For the text-containing cell, return its midpoint in [X, Y] coordinate format. 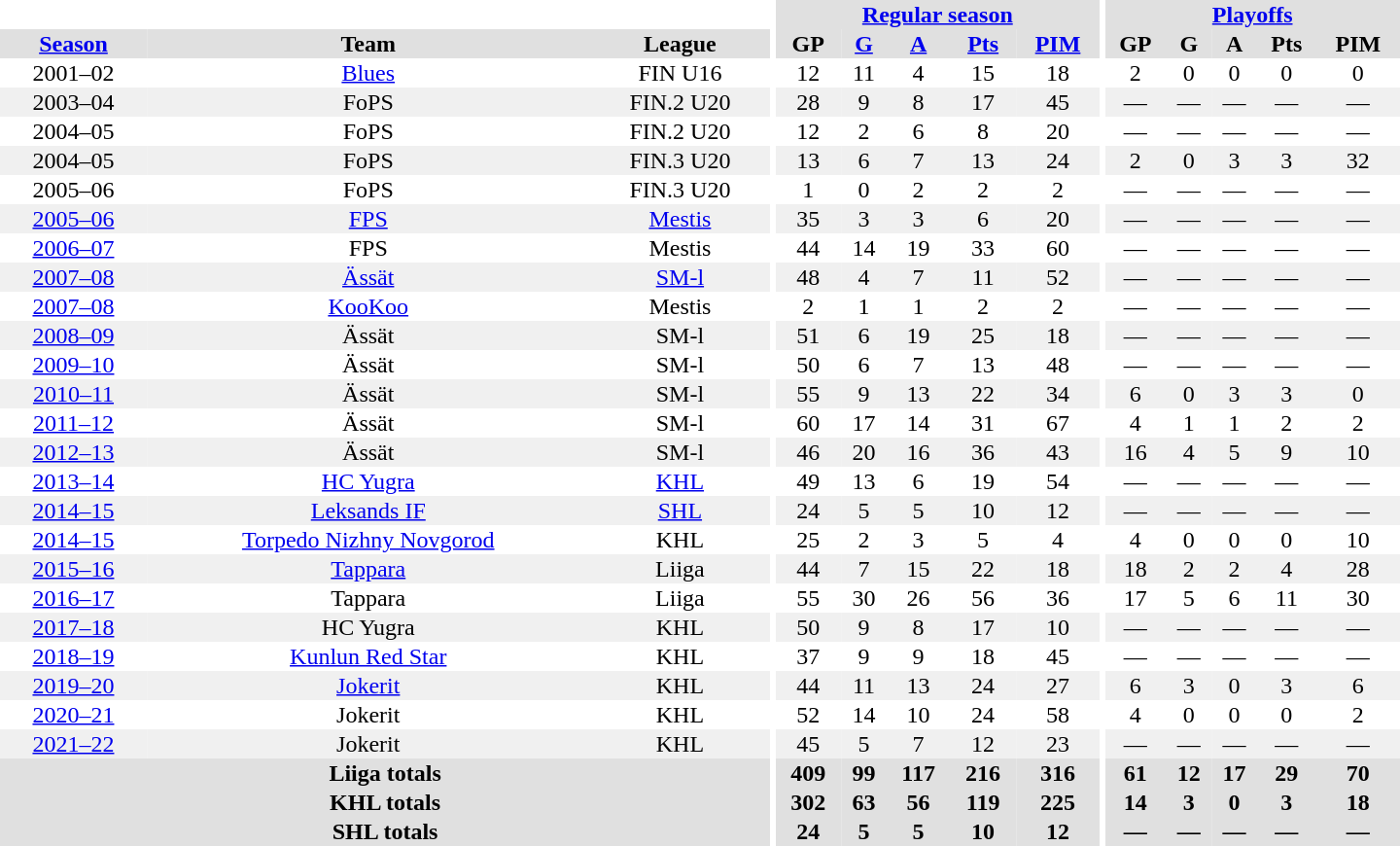
FIN U16 [681, 73]
49 [808, 481]
70 [1358, 773]
31 [983, 423]
KHL totals [385, 802]
2010–11 [74, 394]
2013–14 [74, 481]
SHL [681, 511]
2003–04 [74, 102]
Blues [368, 73]
225 [1058, 802]
316 [1058, 773]
34 [1058, 394]
2011–12 [74, 423]
32 [1358, 160]
Playoffs [1252, 15]
409 [808, 773]
2016–17 [74, 598]
2017–18 [74, 627]
2009–10 [74, 365]
216 [983, 773]
Torpedo Nizhny Novgorod [368, 540]
Liiga totals [385, 773]
63 [863, 802]
54 [1058, 481]
51 [808, 335]
119 [983, 802]
SHL totals [385, 831]
99 [863, 773]
Kunlun Red Star [368, 656]
2012–13 [74, 452]
26 [918, 598]
Regular season [937, 15]
61 [1136, 773]
43 [1058, 452]
27 [1058, 686]
2015–16 [74, 569]
2006–07 [74, 248]
Season [74, 44]
23 [1058, 744]
2018–19 [74, 656]
2008–09 [74, 335]
37 [808, 656]
Team [368, 44]
KooKoo [368, 306]
2019–20 [74, 686]
117 [918, 773]
2001–02 [74, 73]
Leksands IF [368, 511]
67 [1058, 423]
35 [808, 219]
2021–22 [74, 744]
33 [983, 248]
46 [808, 452]
League [681, 44]
29 [1287, 773]
2020–21 [74, 715]
58 [1058, 715]
302 [808, 802]
